Output the [X, Y] coordinate of the center of the cell containing the given text.  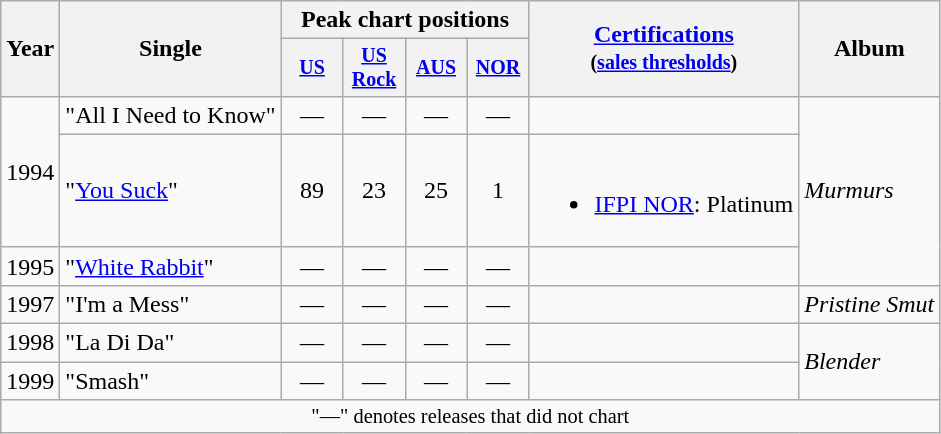
1997 [30, 304]
Murmurs [870, 190]
"I'm a Mess" [170, 304]
"You Suck" [170, 190]
89 [312, 190]
1999 [30, 381]
"—" denotes releases that did not chart [470, 417]
Single [170, 49]
"White Rabbit" [170, 266]
1995 [30, 266]
Blender [870, 362]
Certifications(sales thresholds) [664, 49]
NOR [498, 68]
USRock [374, 68]
Year [30, 49]
"La Di Da" [170, 343]
IFPI NOR: Platinum [664, 190]
Peak chart positions [405, 20]
1994 [30, 172]
AUS [436, 68]
Pristine Smut [870, 304]
"Smash" [170, 381]
"All I Need to Know" [170, 115]
US [312, 68]
1 [498, 190]
25 [436, 190]
1998 [30, 343]
Album [870, 49]
23 [374, 190]
